Locate the cell with the specified text and output its [x, y] center coordinate. 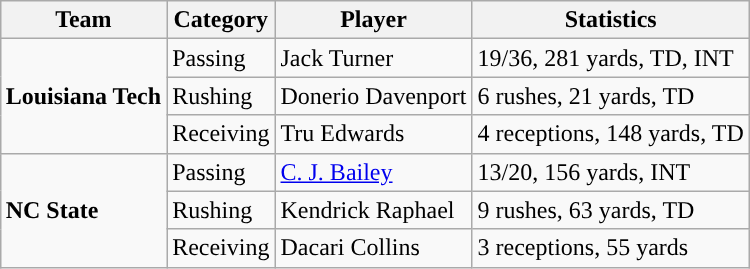
Kendrick Raphael [374, 210]
Team [83, 20]
Player [374, 20]
Donerio Davenport [374, 96]
Tru Edwards [374, 134]
Louisiana Tech [83, 96]
6 rushes, 21 yards, TD [610, 96]
4 receptions, 148 yards, TD [610, 134]
19/36, 281 yards, TD, INT [610, 58]
Category [221, 20]
NC State [83, 210]
Jack Turner [374, 58]
9 rushes, 63 yards, TD [610, 210]
Statistics [610, 20]
C. J. Bailey [374, 172]
13/20, 156 yards, INT [610, 172]
3 receptions, 55 yards [610, 248]
Dacari Collins [374, 248]
